Pinpoint the cell where the given text exists, returning its (x, y) midpoint coordinate. 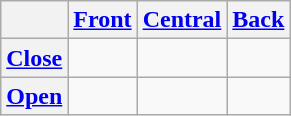
Open (34, 96)
Close (34, 58)
Front (102, 20)
Back (258, 20)
Central (182, 20)
